Return [x, y] of the center of cell containing provided text 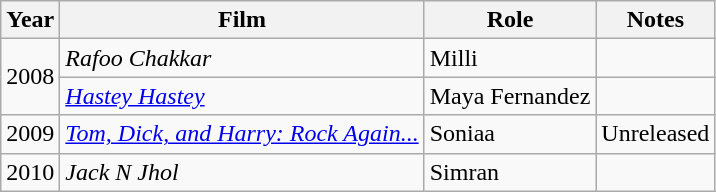
2010 [30, 172]
Maya Fernandez [510, 96]
Film [242, 20]
Unreleased [656, 134]
Simran [510, 172]
Soniaa [510, 134]
Milli [510, 58]
2009 [30, 134]
Rafoo Chakkar [242, 58]
Jack N Jhol [242, 172]
Role [510, 20]
Year [30, 20]
Tom, Dick, and Harry: Rock Again... [242, 134]
Notes [656, 20]
2008 [30, 77]
Hastey Hastey [242, 96]
